Return the [X, Y] coordinate for the center point of the cell that contains the specified text.  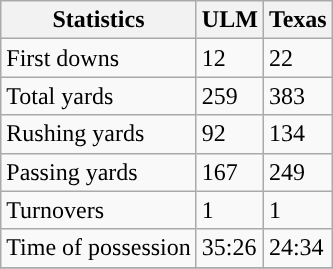
Rushing yards [99, 134]
167 [230, 172]
Statistics [99, 20]
Texas [298, 20]
383 [298, 96]
Total yards [99, 96]
ULM [230, 20]
35:26 [230, 248]
22 [298, 58]
Passing yards [99, 172]
134 [298, 134]
Time of possession [99, 248]
249 [298, 172]
Turnovers [99, 210]
24:34 [298, 248]
First downs [99, 58]
259 [230, 96]
92 [230, 134]
12 [230, 58]
